Determine the (x, y) coordinate at the center of the cell enclosing the given text.  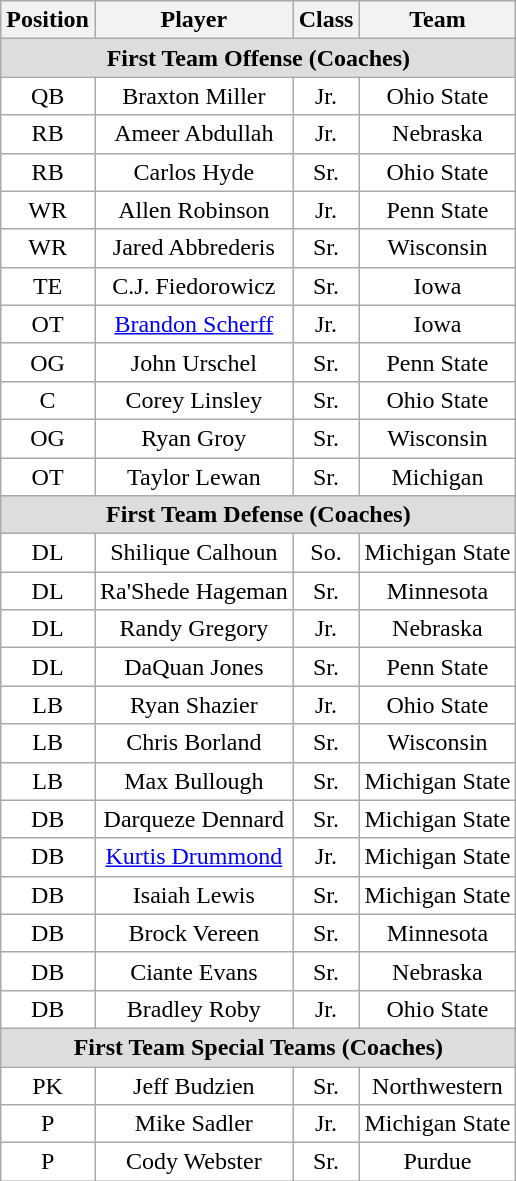
Brandon Scherff (194, 324)
John Urschel (194, 362)
Ryan Groy (194, 438)
Mike Sadler (194, 1124)
Ra'Shede Hageman (194, 591)
So. (326, 553)
Corey Linsley (194, 400)
DaQuan Jones (194, 667)
Carlos Hyde (194, 172)
First Team Special Teams (Coaches) (258, 1047)
Team (438, 20)
Ciante Evans (194, 971)
Darqueze Dennard (194, 819)
Michigan (438, 477)
Jared Abbrederis (194, 248)
C.J. Fiedorowicz (194, 286)
First Team Offense (Coaches) (258, 58)
Jeff Budzien (194, 1085)
Randy Gregory (194, 629)
Bradley Roby (194, 1009)
Taylor Lewan (194, 477)
Braxton Miller (194, 96)
QB (48, 96)
Purdue (438, 1162)
Ryan Shazier (194, 705)
Ameer Abdullah (194, 134)
Max Bullough (194, 781)
Player (194, 20)
Isaiah Lewis (194, 895)
TE (48, 286)
Northwestern (438, 1085)
First Team Defense (Coaches) (258, 515)
Allen Robinson (194, 210)
Position (48, 20)
C (48, 400)
Brock Vereen (194, 933)
Cody Webster (194, 1162)
Chris Borland (194, 743)
Kurtis Drummond (194, 857)
PK (48, 1085)
Shilique Calhoun (194, 553)
Class (326, 20)
